Extract the (X, Y) coordinate from the center of the cell holding the provided text.  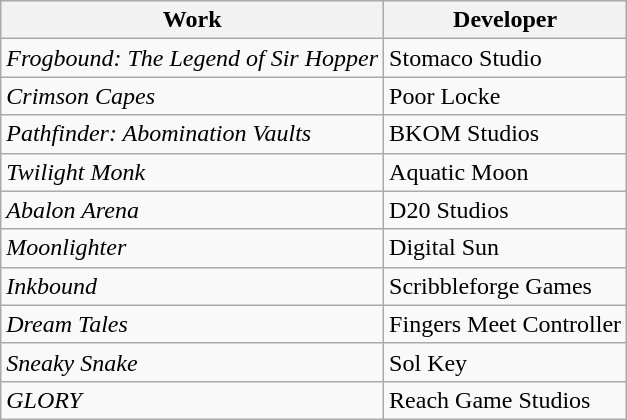
Fingers Meet Controller (506, 324)
GLORY (192, 400)
Twilight Monk (192, 172)
Crimson Capes (192, 96)
Moonlighter (192, 248)
Dream Tales (192, 324)
Scribbleforge Games (506, 286)
Pathfinder: Abomination Vaults (192, 134)
D20 Studios (506, 210)
Developer (506, 20)
Sneaky Snake (192, 362)
Digital Sun (506, 248)
Reach Game Studios (506, 400)
Abalon Arena (192, 210)
BKOM Studios (506, 134)
Work (192, 20)
Stomaco Studio (506, 58)
Poor Locke (506, 96)
Aquatic Moon (506, 172)
Sol Key (506, 362)
Inkbound (192, 286)
Frogbound: The Legend of Sir Hopper (192, 58)
